Detect which cell encompasses the target text, then output its (X, Y) center coordinate. 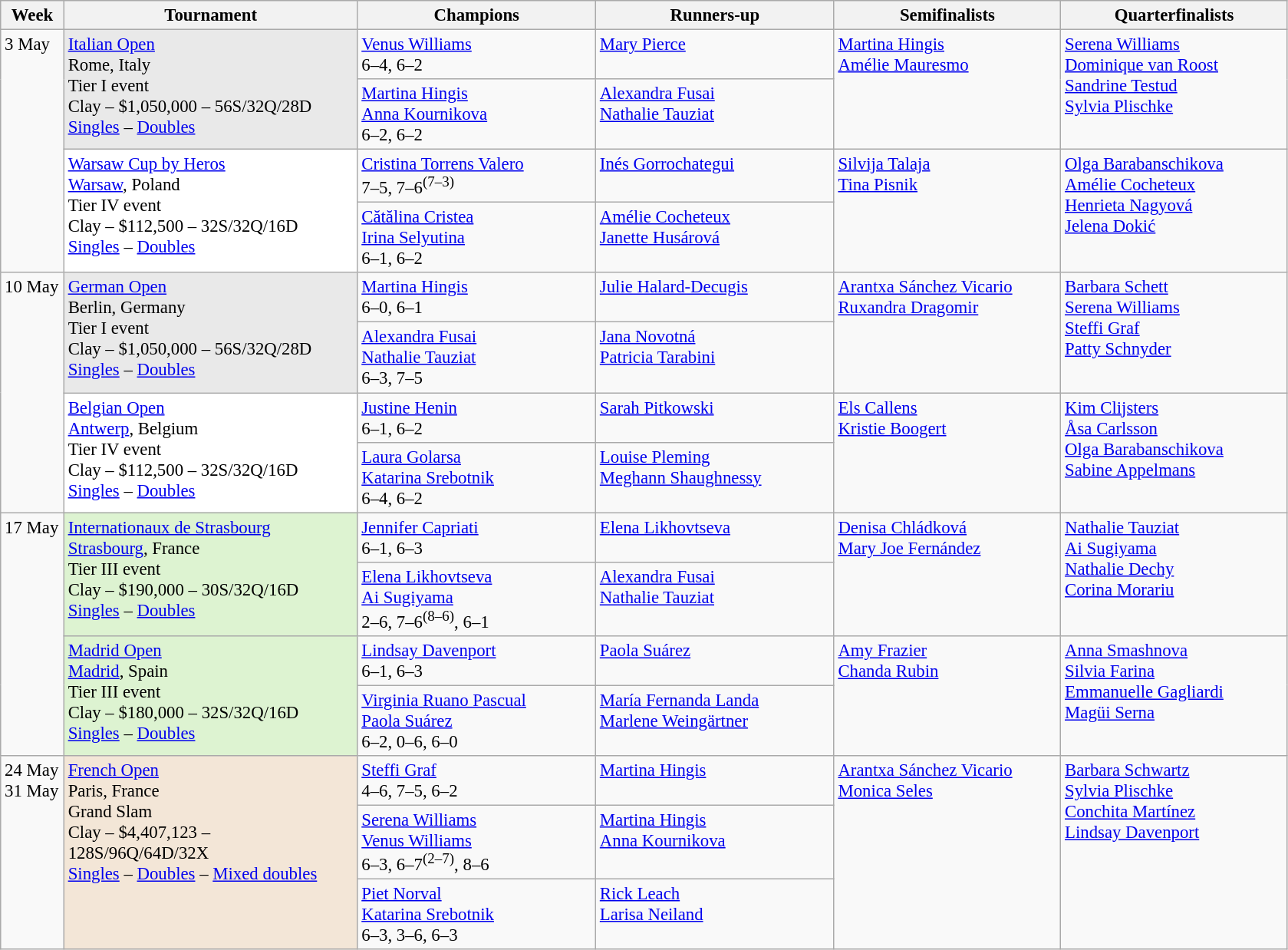
Sarah Pitkowski (715, 417)
Internationaux de Strasbourg Strasbourg, France Tier III event Clay – $190,000 – 30S/32Q/16DSingles – Doubles (210, 574)
Champions (477, 15)
Martina Hingis 6–0, 6–1 (477, 298)
Italian Open Rome, Italy Tier I event Clay – $1,050,000 – 56S/32Q/28DSingles – Doubles (210, 90)
Amélie Cocheteux Janette Husárová (715, 238)
Elena Likhovtseva Ai Sugiyama2–6, 7–6(8–6), 6–1 (477, 599)
Amy Frazier Chanda Rubin (947, 696)
German Open Berlin, Germany Tier I event Clay – $1,050,000 – 56S/32Q/28DSingles – Doubles (210, 333)
Belgian Open Antwerp, Belgium Tier IV event Clay – $112,500 – 32S/32Q/16DSingles – Doubles (210, 453)
Elena Likhovtseva (715, 537)
Alexandra Fusai Nathalie Tauziat6–3, 7–5 (477, 358)
Cătălina Cristea Irina Selyutina6–1, 6–2 (477, 238)
Kim Clijsters Åsa Carlsson Olga Barabanschikova Sabine Appelmans (1174, 453)
Julie Halard-Decugis (715, 298)
Warsaw Cup by Heros Warsaw, Poland Tier IV event Clay – $112,500 – 32S/32Q/16DSingles – Doubles (210, 212)
Lindsay Davenport 6–1, 6–3 (477, 661)
Justine Henin 6–1, 6–2 (477, 417)
24 May31 May (32, 853)
Serena Williams Dominique van Roost Sandrine Testud Sylvia Plischke (1174, 90)
Anna Smashnova Silvia Farina Emmanuelle Gagliardi Magüi Serna (1174, 696)
Martina Hingis Anna Kournikova (715, 842)
Jana Novotná Patricia Tarabini (715, 358)
Louise Pleming Meghann Shaughnessy (715, 477)
Inés Gorrochategui (715, 176)
María Fernanda Landa Marlene Weingärtner (715, 721)
Steffi Graf 4–6, 7–5, 6–2 (477, 781)
Rick Leach Larisa Neiland (715, 915)
Runners-up (715, 15)
Silvija Talaja Tina Pisnik (947, 212)
Madrid Open Madrid, Spain Tier III event Clay – $180,000 – 32S/32Q/16DSingles – Doubles (210, 696)
3 May (32, 152)
Martina Hingis Anna Kournikova6–2, 6–2 (477, 114)
Laura Golarsa Katarina Srebotnik6–4, 6–2 (477, 477)
Quarterfinalists (1174, 15)
Cristina Torrens Valero 7–5, 7–6(7–3) (477, 176)
Olga Barabanschikova Amélie Cocheteux Henrieta Nagyová Jelena Dokić (1174, 212)
Martina Hingis Amélie Mauresmo (947, 90)
Semifinalists (947, 15)
Piet Norval Katarina Srebotnik6–3, 3–6, 6–3 (477, 915)
Virginia Ruano Pascual Paola Suárez6–2, 0–6, 6–0 (477, 721)
Nathalie Tauziat Ai Sugiyama Nathalie Dechy Corina Morariu (1174, 574)
Arantxa Sánchez Vicario Ruxandra Dragomir (947, 333)
Martina Hingis (715, 781)
Serena Williams Venus Williams6–3, 6–7(2–7), 8–6 (477, 842)
Jennifer Capriati 6–1, 6–3 (477, 537)
Denisa Chládková Mary Joe Fernández (947, 574)
Tournament (210, 15)
Barbara Schwartz Sylvia Plischke Conchita Martínez Lindsay Davenport (1174, 853)
Mary Pierce (715, 55)
Week (32, 15)
Barbara Schett Serena Williams Steffi Graf Patty Schnyder (1174, 333)
French Open Paris, France Grand SlamClay – $4,407,123 – 128S/96Q/64D/32XSingles – Doubles – Mixed doubles (210, 853)
17 May (32, 634)
Arantxa Sánchez Vicario Monica Seles (947, 853)
Paola Suárez (715, 661)
Venus Williams 6–4, 6–2 (477, 55)
Els Callens Kristie Boogert (947, 453)
10 May (32, 393)
